Extract the (X, Y) coordinate from the center of the cell holding the provided text.  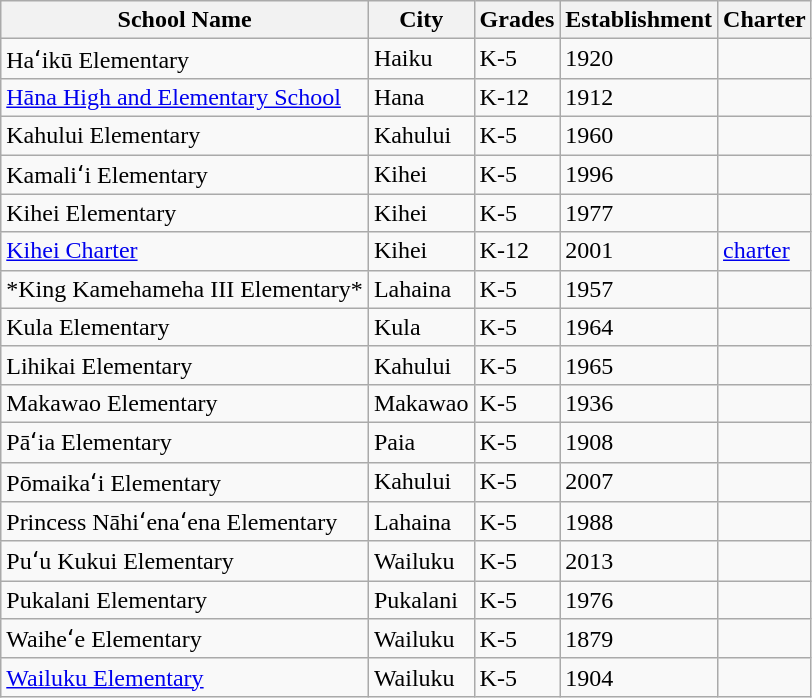
Makawao (421, 403)
1977 (639, 213)
Kamaliʻi Elementary (185, 174)
Puʻu Kukui Elementary (185, 561)
1988 (639, 522)
1960 (639, 135)
Pukalani Elementary (185, 600)
1965 (639, 365)
Kihei Elementary (185, 213)
Kahului Elementary (185, 135)
1912 (639, 97)
*King Kamehameha III Elementary* (185, 289)
1936 (639, 403)
Kula (421, 327)
Charter (765, 20)
1976 (639, 600)
2007 (639, 482)
1879 (639, 639)
Kula Elementary (185, 327)
1908 (639, 442)
Lihikai Elementary (185, 365)
Pōmaikaʻi Elementary (185, 482)
1920 (639, 59)
Wailuku Elementary (185, 677)
Kihei Charter (185, 251)
Makawao Elementary (185, 403)
1996 (639, 174)
1957 (639, 289)
City (421, 20)
Haiku (421, 59)
2013 (639, 561)
Pukalani (421, 600)
1964 (639, 327)
charter (765, 251)
Grades (517, 20)
Haʻikū Elementary (185, 59)
Waiheʻe Elementary (185, 639)
Pāʻia Elementary (185, 442)
Hana (421, 97)
Paia (421, 442)
School Name (185, 20)
1904 (639, 677)
Establishment (639, 20)
2001 (639, 251)
Hāna High and Elementary School (185, 97)
Princess Nāhiʻenaʻena Elementary (185, 522)
